For the text-containing cell, return its midpoint in [x, y] coordinate format. 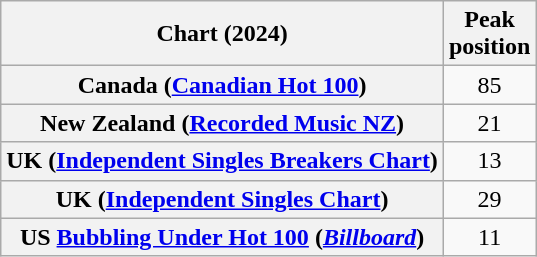
11 [489, 237]
85 [489, 85]
New Zealand (Recorded Music NZ) [222, 123]
21 [489, 123]
13 [489, 161]
UK (Independent Singles Breakers Chart) [222, 161]
US Bubbling Under Hot 100 (Billboard) [222, 237]
UK (Independent Singles Chart) [222, 199]
Chart (2024) [222, 34]
29 [489, 199]
Canada (Canadian Hot 100) [222, 85]
Peakposition [489, 34]
